Return the (X, Y) coordinate for the center point of the cell that contains the specified text.  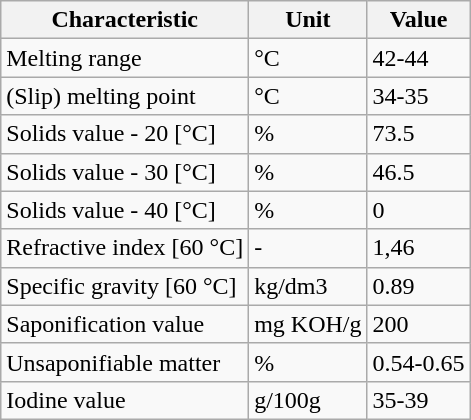
34-35 (418, 96)
kg/dm3 (308, 286)
(Slip) melting point (125, 96)
Solids value - 20 [°C] (125, 134)
0.89 (418, 286)
Melting range (125, 58)
Unsaponifiable matter (125, 362)
Solids value - 40 [°C] (125, 210)
73.5 (418, 134)
Characteristic (125, 20)
200 (418, 324)
0.54-0.65 (418, 362)
1,46 (418, 248)
Saponification value (125, 324)
Value (418, 20)
mg KOH/g (308, 324)
- (308, 248)
42-44 (418, 58)
Refractive index [60 °C] (125, 248)
Solids value - 30 [°C] (125, 172)
Unit (308, 20)
Iodine value (125, 400)
35-39 (418, 400)
g/100g (308, 400)
0 (418, 210)
46.5 (418, 172)
Specific gravity [60 °C] (125, 286)
